Provide the (X, Y) coordinate of the cell's center where the given text is located.  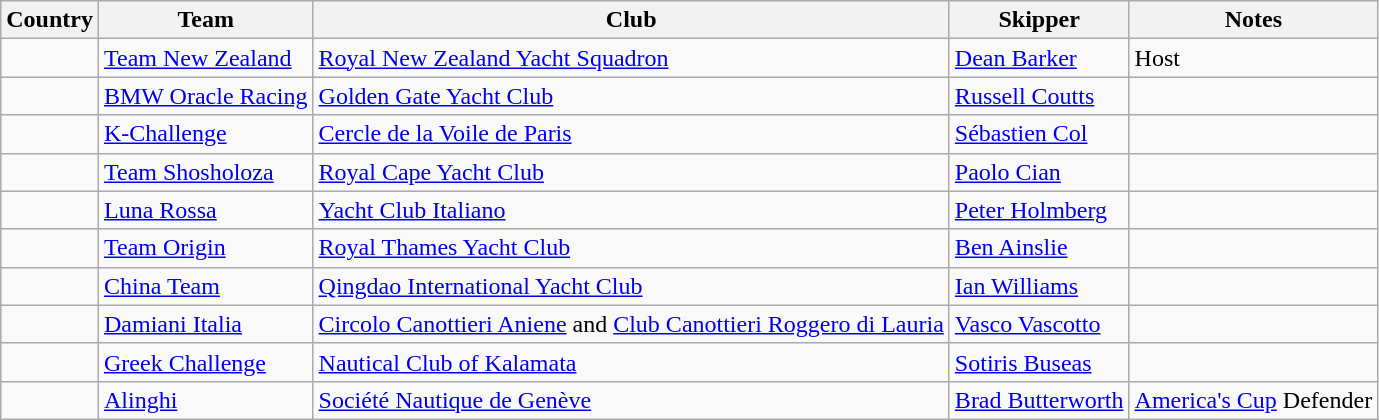
Golden Gate Yacht Club (631, 96)
Ian Williams (1039, 286)
Team (206, 20)
Royal Cape Yacht Club (631, 172)
Russell Coutts (1039, 96)
Yacht Club Italiano (631, 210)
Luna Rossa (206, 210)
Damiani Italia (206, 324)
Team New Zealand (206, 58)
Team Shosholoza (206, 172)
Sotiris Buseas (1039, 362)
Circolo Canottieri Aniene and Club Canottieri Roggero di Lauria (631, 324)
Qingdao International Yacht Club (631, 286)
Team Origin (206, 248)
Country (50, 20)
Notes (1254, 20)
Greek Challenge (206, 362)
Peter Holmberg (1039, 210)
Cercle de la Voile de Paris (631, 134)
K-Challenge (206, 134)
Vasco Vascotto (1039, 324)
Alinghi (206, 400)
BMW Oracle Racing (206, 96)
China Team (206, 286)
Ben Ainslie (1039, 248)
America's Cup Defender (1254, 400)
Paolo Cian (1039, 172)
Sébastien Col (1039, 134)
Société Nautique de Genève (631, 400)
Nautical Club of Kalamata (631, 362)
Skipper (1039, 20)
Dean Barker (1039, 58)
Royal New Zealand Yacht Squadron (631, 58)
Royal Thames Yacht Club (631, 248)
Club (631, 20)
Brad Butterworth (1039, 400)
Host (1254, 58)
